Scan for the cell matching the given text and deliver its [x, y] coordinate at center. 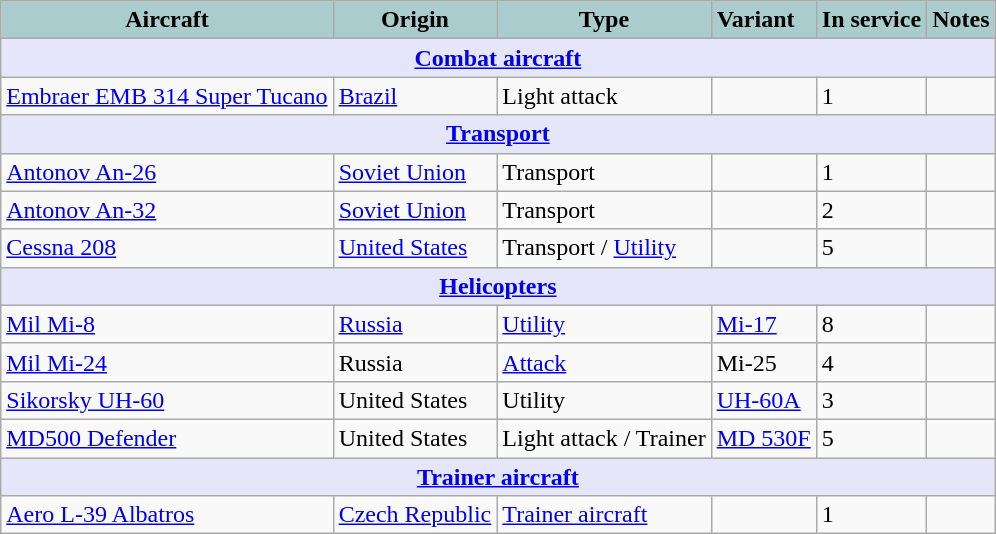
4 [871, 362]
Embraer EMB 314 Super Tucano [167, 96]
3 [871, 400]
Transport / Utility [604, 248]
Combat aircraft [498, 58]
Aircraft [167, 20]
8 [871, 324]
Cessna 208 [167, 248]
Notes [961, 20]
Helicopters [498, 286]
Attack [604, 362]
UH-60A [764, 400]
Antonov An-26 [167, 172]
MD 530F [764, 438]
Type [604, 20]
Brazil [415, 96]
2 [871, 210]
Mi-17 [764, 324]
In service [871, 20]
Aero L-39 Albatros [167, 515]
Czech Republic [415, 515]
MD500 Defender [167, 438]
Antonov An-32 [167, 210]
Origin [415, 20]
Light attack [604, 96]
Mil Mi-24 [167, 362]
Mil Mi-8 [167, 324]
Variant [764, 20]
Light attack / Trainer [604, 438]
Sikorsky UH-60 [167, 400]
Mi-25 [764, 362]
